Determine the (X, Y) coordinate at the center of the cell enclosing the given text.  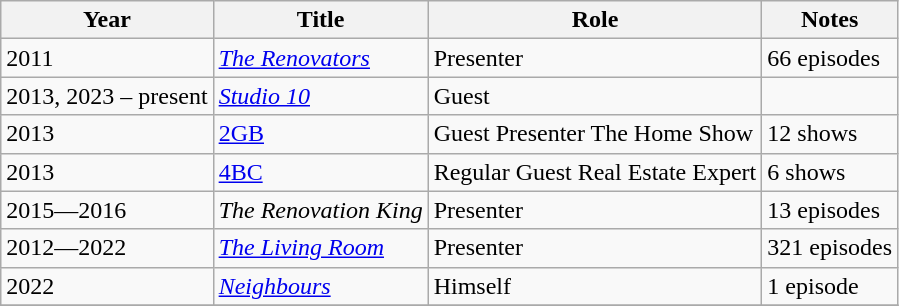
2GB (320, 134)
1 episode (830, 286)
6 shows (830, 172)
4BC (320, 172)
2012—2022 (107, 248)
13 episodes (830, 210)
Regular Guest Real Estate Expert (595, 172)
12 shows (830, 134)
The Renovation King (320, 210)
Guest Presenter The Home Show (595, 134)
The Living Room (320, 248)
Studio 10 (320, 96)
Title (320, 20)
Notes (830, 20)
Year (107, 20)
Neighbours (320, 286)
2011 (107, 58)
The Renovators (320, 58)
Role (595, 20)
66 episodes (830, 58)
Himself (595, 286)
321 episodes (830, 248)
2013, 2023 – present (107, 96)
2022 (107, 286)
Guest (595, 96)
2015—2016 (107, 210)
